Find where the given text appears and provide that cell's center as [x, y] coordinate. 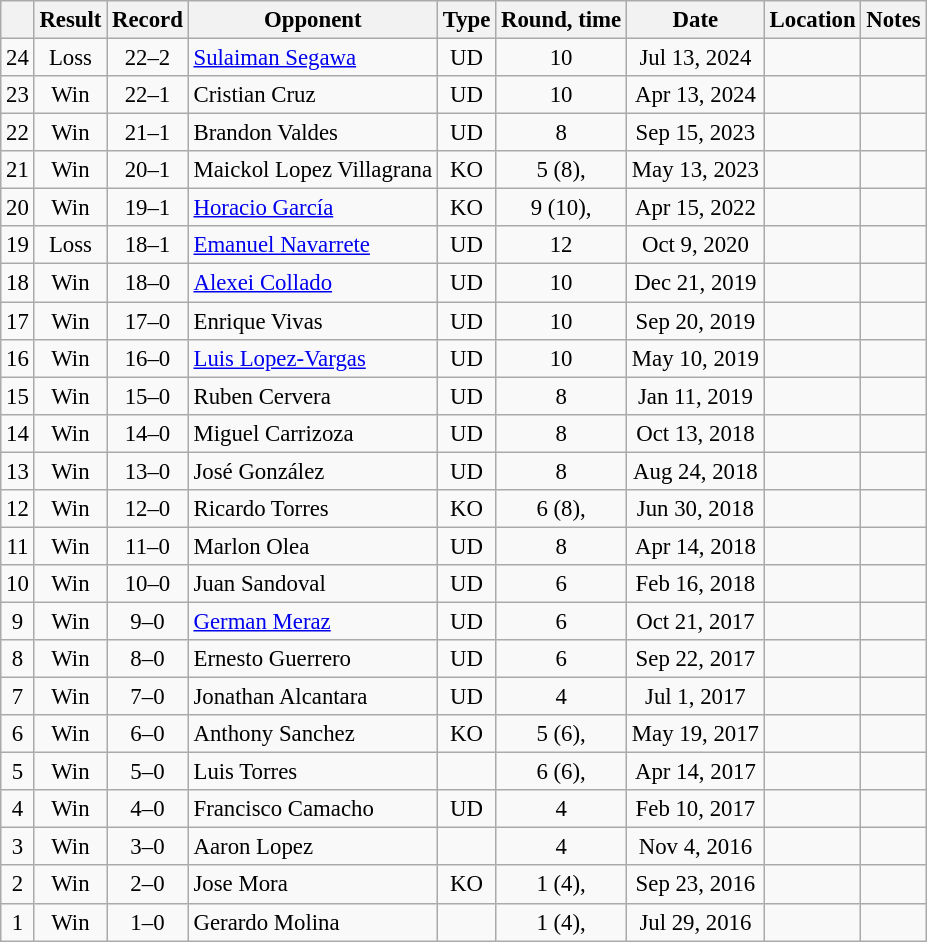
15–0 [148, 396]
13 [18, 471]
Jonathan Alcantara [312, 697]
2 [18, 885]
Sep 20, 2019 [696, 321]
5 (8), [562, 170]
Jul 29, 2016 [696, 922]
14 [18, 433]
21–1 [148, 133]
Oct 9, 2020 [696, 245]
Apr 15, 2022 [696, 208]
22 [18, 133]
Type [466, 20]
Emanuel Navarrete [312, 245]
Francisco Camacho [312, 809]
May 13, 2023 [696, 170]
7 [18, 697]
2–0 [148, 885]
18 [18, 283]
Ricardo Torres [312, 509]
Feb 16, 2018 [696, 584]
Record [148, 20]
Jun 30, 2018 [696, 509]
23 [18, 95]
Sep 23, 2016 [696, 885]
5–0 [148, 772]
17 [18, 321]
5 (6), [562, 734]
Ernesto Guerrero [312, 659]
22–2 [148, 58]
16 [18, 358]
6 (8), [562, 509]
10–0 [148, 584]
Gerardo Molina [312, 922]
Jan 11, 2019 [696, 396]
May 10, 2019 [696, 358]
Jul 1, 2017 [696, 697]
Aug 24, 2018 [696, 471]
Miguel Carrizoza [312, 433]
9 (10), [562, 208]
May 19, 2017 [696, 734]
Dec 21, 2019 [696, 283]
Result [70, 20]
Juan Sandoval [312, 584]
16–0 [148, 358]
18–1 [148, 245]
11 [18, 546]
14–0 [148, 433]
21 [18, 170]
Round, time [562, 20]
Oct 21, 2017 [696, 621]
19–1 [148, 208]
Sep 22, 2017 [696, 659]
Sep 15, 2023 [696, 133]
Horacio García [312, 208]
Date [696, 20]
Brandon Valdes [312, 133]
17–0 [148, 321]
6–0 [148, 734]
20 [18, 208]
3–0 [148, 847]
1 [18, 922]
Enrique Vivas [312, 321]
Cristian Cruz [312, 95]
11–0 [148, 546]
Marlon Olea [312, 546]
German Meraz [312, 621]
Nov 4, 2016 [696, 847]
Apr 14, 2018 [696, 546]
Feb 10, 2017 [696, 809]
Apr 13, 2024 [696, 95]
Apr 14, 2017 [696, 772]
22–1 [148, 95]
7–0 [148, 697]
24 [18, 58]
18–0 [148, 283]
Luis Lopez-Vargas [312, 358]
19 [18, 245]
8–0 [148, 659]
Jose Mora [312, 885]
José González [312, 471]
Aaron Lopez [312, 847]
20–1 [148, 170]
4–0 [148, 809]
6 (6), [562, 772]
15 [18, 396]
Ruben Cervera [312, 396]
Maickol Lopez Villagrana [312, 170]
Alexei Collado [312, 283]
1–0 [148, 922]
5 [18, 772]
9–0 [148, 621]
12–0 [148, 509]
Anthony Sanchez [312, 734]
Sulaiman Segawa [312, 58]
Notes [894, 20]
Location [812, 20]
3 [18, 847]
13–0 [148, 471]
Luis Torres [312, 772]
Jul 13, 2024 [696, 58]
9 [18, 621]
Oct 13, 2018 [696, 433]
Opponent [312, 20]
